Pinpoint the cell where the given text exists, returning its [X, Y] midpoint coordinate. 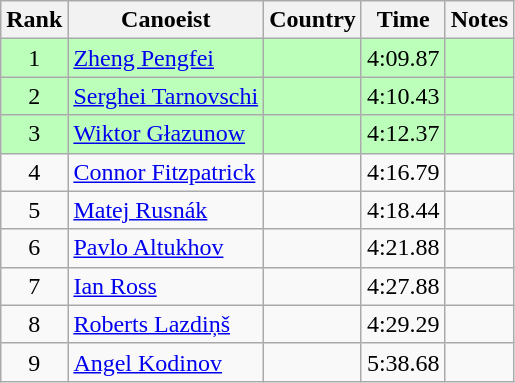
4:18.44 [403, 210]
Rank [34, 20]
2 [34, 96]
4:09.87 [403, 58]
Connor Fitzpatrick [166, 172]
4:27.88 [403, 286]
Time [403, 20]
Notes [479, 20]
4:10.43 [403, 96]
Matej Rusnák [166, 210]
Roberts Lazdiņš [166, 324]
4:12.37 [403, 134]
Zheng Pengfei [166, 58]
7 [34, 286]
Country [313, 20]
Angel Kodinov [166, 362]
4:16.79 [403, 172]
Wiktor Głazunow [166, 134]
4:29.29 [403, 324]
1 [34, 58]
Serghei Tarnovschi [166, 96]
Pavlo Altukhov [166, 248]
5 [34, 210]
9 [34, 362]
6 [34, 248]
4:21.88 [403, 248]
3 [34, 134]
4 [34, 172]
Ian Ross [166, 286]
5:38.68 [403, 362]
8 [34, 324]
Canoeist [166, 20]
